Determine the [x, y] coordinate at the center of the cell enclosing the given text.  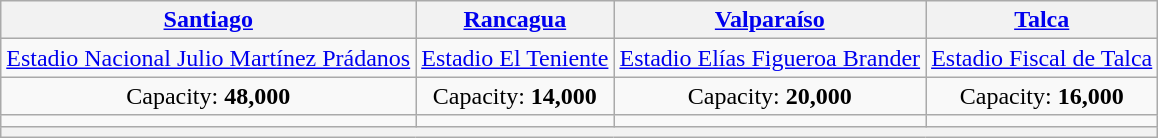
Talca [1042, 20]
Estadio Fiscal de Talca [1042, 58]
Valparaíso [770, 20]
Estadio El Teniente [515, 58]
Estadio Elías Figueroa Brander [770, 58]
Estadio Nacional Julio Martínez Prádanos [208, 58]
Santiago [208, 20]
Capacity: 20,000 [770, 96]
Capacity: 16,000 [1042, 96]
Capacity: 48,000 [208, 96]
Rancagua [515, 20]
Capacity: 14,000 [515, 96]
